Find where the given text appears and provide that cell's center as (x, y) coordinate. 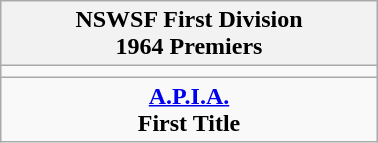
A.P.I.A.First Title (189, 110)
NSWSF First Division1964 Premiers (189, 34)
